Find where the given text appears and provide that cell's center as (X, Y) coordinate. 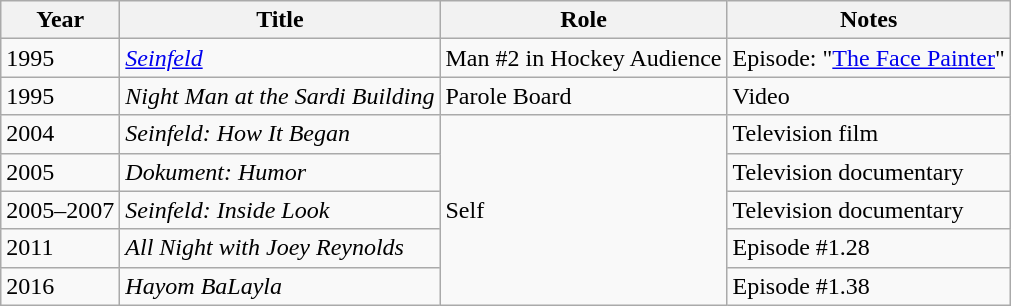
Self (584, 210)
Seinfeld: How It Began (280, 134)
2004 (60, 134)
2005 (60, 172)
Dokument: Humor (280, 172)
Seinfeld: Inside Look (280, 210)
2016 (60, 286)
Year (60, 20)
Role (584, 20)
2005–2007 (60, 210)
Video (868, 96)
2011 (60, 248)
Seinfeld (280, 58)
Night Man at the Sardi Building (280, 96)
Episode #1.28 (868, 248)
Man #2 in Hockey Audience (584, 58)
Parole Board (584, 96)
Notes (868, 20)
Episode: "The Face Painter" (868, 58)
Title (280, 20)
All Night with Joey Reynolds (280, 248)
Television film (868, 134)
Hayom BaLayla (280, 286)
Episode #1.38 (868, 286)
